Find where the given text appears and provide that cell's center as [X, Y] coordinate. 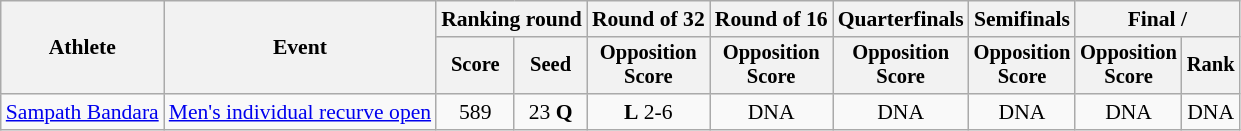
Quarterfinals [901, 19]
589 [475, 112]
23 Q [550, 112]
Rank [1211, 66]
Sampath Bandara [82, 112]
Round of 16 [772, 19]
Event [300, 48]
Round of 32 [648, 19]
Score [475, 66]
Athlete [82, 48]
Seed [550, 66]
Men's individual recurve open [300, 112]
Semifinals [1022, 19]
Ranking round [512, 19]
L 2-6 [648, 112]
Final / [1157, 19]
